From the cell containing the given text, extract its center point as (x, y) coordinate. 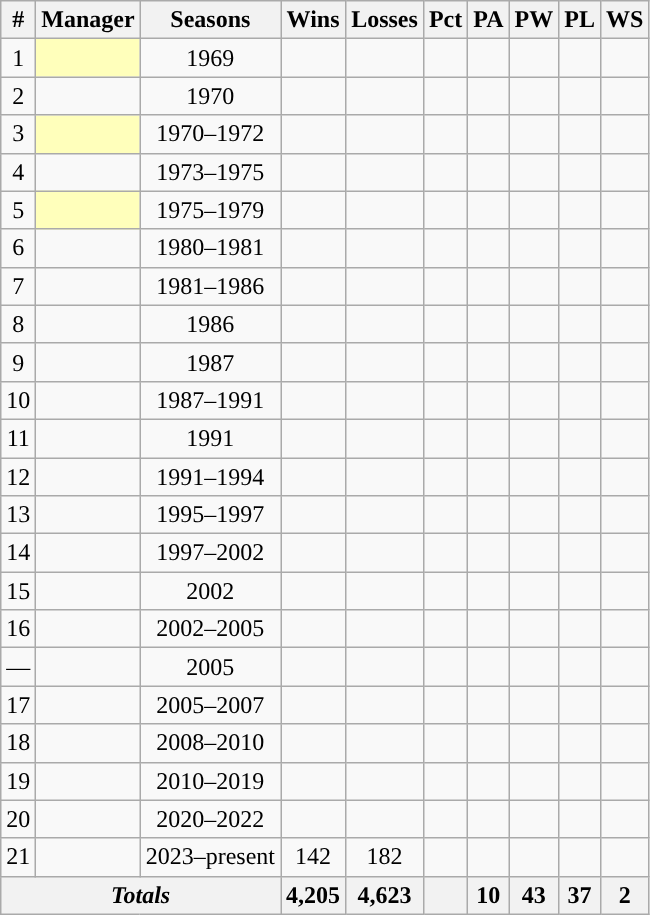
4,205 (314, 895)
PA (488, 20)
Totals (141, 895)
21 (18, 857)
1987 (210, 362)
1969 (210, 58)
142 (314, 857)
37 (580, 895)
43 (534, 895)
7 (18, 286)
1997–2002 (210, 553)
PL (580, 20)
15 (18, 591)
# (18, 20)
11 (18, 438)
Manager (88, 20)
4 (18, 172)
2005 (210, 667)
2008–2010 (210, 743)
— (18, 667)
17 (18, 705)
2010–2019 (210, 781)
PW (534, 20)
8 (18, 324)
1 (18, 58)
1981–1986 (210, 286)
2023–present (210, 857)
2005–2007 (210, 705)
3 (18, 134)
1995–1997 (210, 515)
1991 (210, 438)
4,623 (385, 895)
Pct (445, 20)
5 (18, 210)
2020–2022 (210, 819)
2002–2005 (210, 629)
14 (18, 553)
16 (18, 629)
1980–1981 (210, 248)
Losses (385, 20)
19 (18, 781)
WS (624, 20)
12 (18, 477)
1975–1979 (210, 210)
1987–1991 (210, 400)
1986 (210, 324)
20 (18, 819)
18 (18, 743)
2002 (210, 591)
9 (18, 362)
1991–1994 (210, 477)
182 (385, 857)
6 (18, 248)
Wins (314, 20)
1973–1975 (210, 172)
13 (18, 515)
1970–1972 (210, 134)
Seasons (210, 20)
1970 (210, 96)
